Return the (X, Y) coordinate for the center point of the cell that contains the specified text.  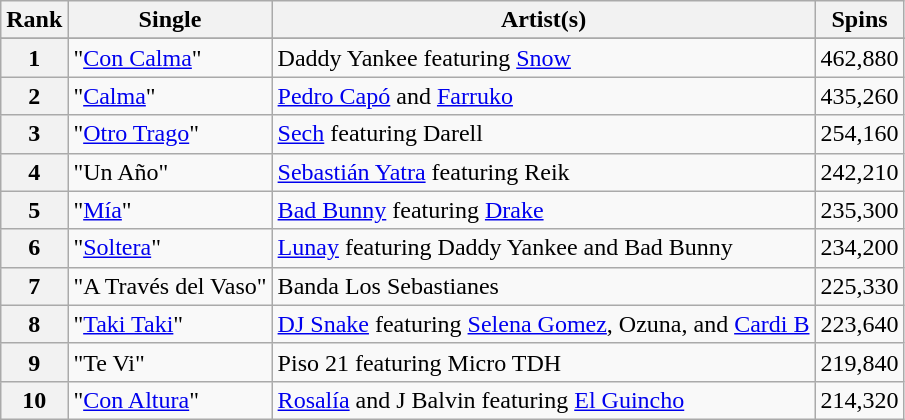
Sech featuring Darell (544, 134)
Banda Los Sebastianes (544, 286)
219,840 (860, 362)
462,880 (860, 58)
8 (34, 324)
Bad Bunny featuring Drake (544, 210)
"Con Calma" (170, 58)
Rank (34, 20)
235,300 (860, 210)
"Mía" (170, 210)
"Taki Taki" (170, 324)
3 (34, 134)
4 (34, 172)
6 (34, 248)
Sebastián Yatra featuring Reik (544, 172)
"Soltera" (170, 248)
214,320 (860, 400)
223,640 (860, 324)
234,200 (860, 248)
242,210 (860, 172)
Artist(s) (544, 20)
7 (34, 286)
9 (34, 362)
254,160 (860, 134)
Single (170, 20)
"Te Vi" (170, 362)
DJ Snake featuring Selena Gomez, Ozuna, and Cardi B (544, 324)
Pedro Capó and Farruko (544, 96)
225,330 (860, 286)
Rosalía and J Balvin featuring El Guincho (544, 400)
Spins (860, 20)
435,260 (860, 96)
"A Través del Vaso" (170, 286)
2 (34, 96)
"Calma" (170, 96)
10 (34, 400)
"Con Altura" (170, 400)
"Otro Trago" (170, 134)
Piso 21 featuring Micro TDH (544, 362)
5 (34, 210)
Lunay featuring Daddy Yankee and Bad Bunny (544, 248)
1 (34, 58)
Daddy Yankee featuring Snow (544, 58)
"Un Año" (170, 172)
